Find where the given text appears and provide that cell's center as (x, y) coordinate. 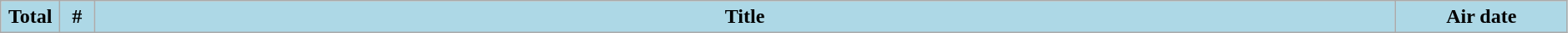
Air date (1481, 17)
Total (30, 17)
Title (745, 17)
# (77, 17)
